Return [X, Y] of the center of cell containing provided text 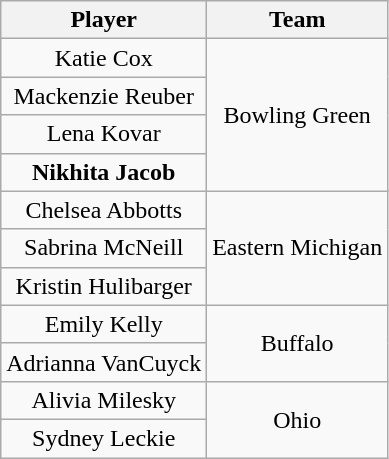
Chelsea Abbotts [104, 210]
Lena Kovar [104, 134]
Buffalo [298, 343]
Alivia Milesky [104, 400]
Emily Kelly [104, 324]
Bowling Green [298, 115]
Sabrina McNeill [104, 248]
Team [298, 20]
Player [104, 20]
Eastern Michigan [298, 248]
Kristin Hulibarger [104, 286]
Nikhita Jacob [104, 172]
Sydney Leckie [104, 438]
Adrianna VanCuyck [104, 362]
Ohio [298, 419]
Mackenzie Reuber [104, 96]
Katie Cox [104, 58]
